Return [X, Y] of the center of cell containing provided text 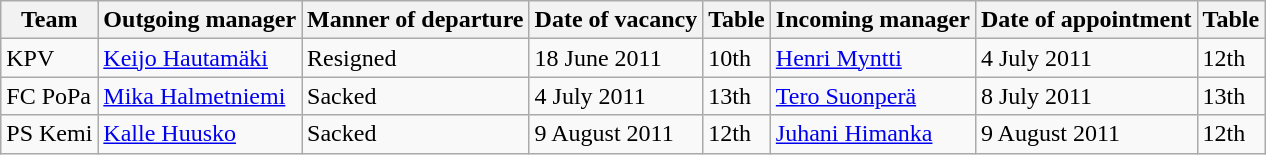
Manner of departure [416, 20]
Incoming manager [872, 20]
Kalle Huusko [200, 134]
Henri Myntti [872, 58]
Tero Suonperä [872, 96]
18 June 2011 [616, 58]
PS Kemi [50, 134]
Mika Halmetniemi [200, 96]
10th [737, 58]
KPV [50, 58]
Date of vacancy [616, 20]
Juhani Himanka [872, 134]
Team [50, 20]
Resigned [416, 58]
Date of appointment [1086, 20]
Keijo Hautamäki [200, 58]
8 July 2011 [1086, 96]
Outgoing manager [200, 20]
FC PoPa [50, 96]
